Extract the (X, Y) coordinate from the center of the cell holding the provided text.  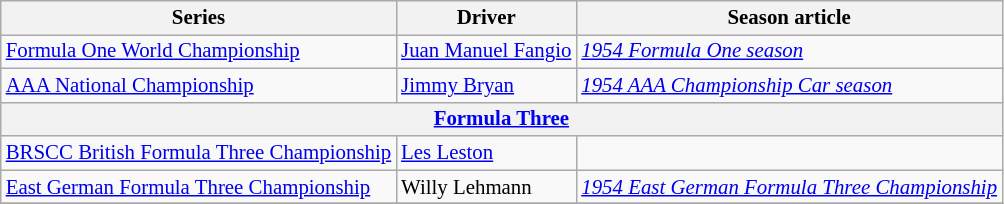
Jimmy Bryan (486, 85)
Formula Three (502, 119)
Les Leston (486, 153)
Driver (486, 18)
Willy Lehmann (486, 187)
1954 East German Formula Three Championship (789, 187)
1954 Formula One season (789, 51)
AAA National Championship (198, 85)
Formula One World Championship (198, 51)
BRSCC British Formula Three Championship (198, 153)
East German Formula Three Championship (198, 187)
1954 AAA Championship Car season (789, 85)
Series (198, 18)
Juan Manuel Fangio (486, 51)
Season article (789, 18)
